Determine the (X, Y) coordinate at the center of the cell enclosing the given text.  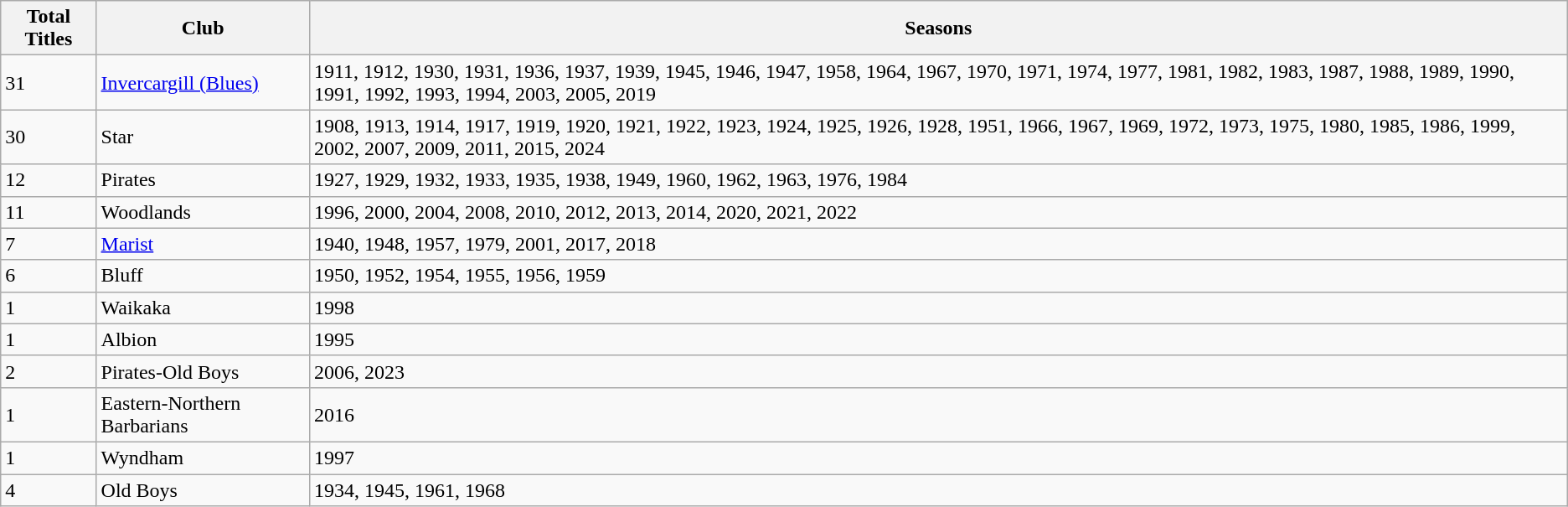
2016 (938, 414)
Star (203, 137)
1998 (938, 308)
Albion (203, 339)
30 (49, 137)
Pirates-Old Boys (203, 371)
2006, 2023 (938, 371)
Seasons (938, 28)
1950, 1952, 1954, 1955, 1956, 1959 (938, 276)
Club (203, 28)
Invercargill (Blues) (203, 82)
1997 (938, 458)
2 (49, 371)
7 (49, 244)
Marist (203, 244)
Woodlands (203, 212)
1995 (938, 339)
Pirates (203, 180)
11 (49, 212)
6 (49, 276)
1940, 1948, 1957, 1979, 2001, 2017, 2018 (938, 244)
Waikaka (203, 308)
1996, 2000, 2004, 2008, 2010, 2012, 2013, 2014, 2020, 2021, 2022 (938, 212)
Bluff (203, 276)
Wyndham (203, 458)
Old Boys (203, 490)
1934, 1945, 1961, 1968 (938, 490)
1927, 1929, 1932, 1933, 1935, 1938, 1949, 1960, 1962, 1963, 1976, 1984 (938, 180)
Total Titles (49, 28)
Eastern-Northern Barbarians (203, 414)
12 (49, 180)
4 (49, 490)
31 (49, 82)
